Find where the given text appears and provide that cell's center as [X, Y] coordinate. 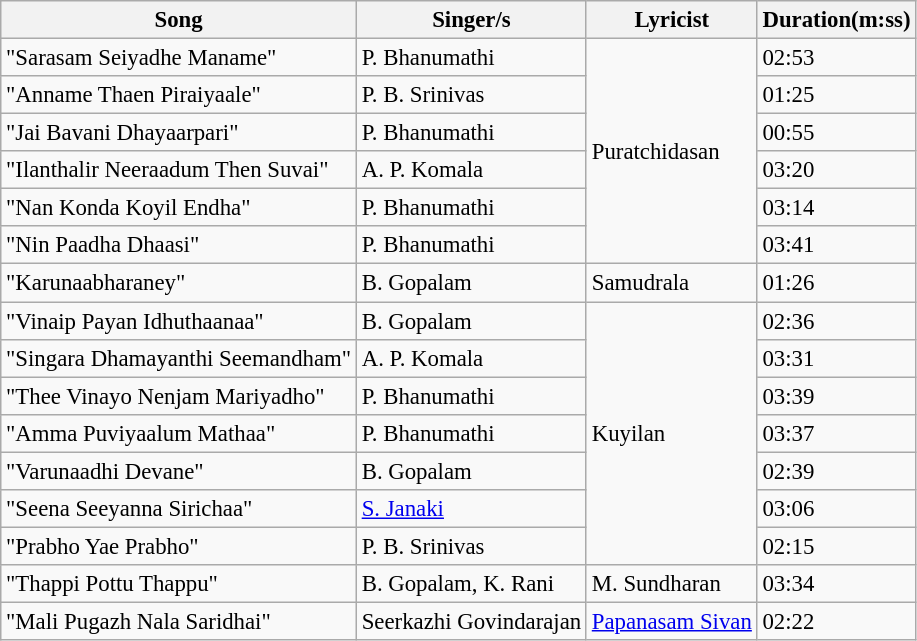
03:39 [836, 396]
"Seena Seeyanna Sirichaa" [179, 509]
"Thappi Pottu Thappu" [179, 584]
03:34 [836, 584]
02:53 [836, 58]
"Nan Konda Koyil Endha" [179, 208]
"Prabho Yae Prabho" [179, 546]
Puratchidasan [672, 152]
03:14 [836, 208]
Samudrala [672, 283]
B. Gopalam, K. Rani [471, 584]
"Jai Bavani Dhayaarpari" [179, 133]
"Varunaadhi Devane" [179, 471]
03:20 [836, 170]
"Vinaip Payan Idhuthaanaa" [179, 321]
03:31 [836, 358]
"Anname Thaen Piraiyaale" [179, 95]
"Singara Dhamayanthi Seemandham" [179, 358]
Duration(m:ss) [836, 20]
M. Sundharan [672, 584]
"Mali Pugazh Nala Saridhai" [179, 621]
03:37 [836, 433]
"Sarasam Seiyadhe Maname" [179, 58]
02:22 [836, 621]
"Amma Puviyaalum Mathaa" [179, 433]
"Ilanthalir Neeraadum Then Suvai" [179, 170]
01:25 [836, 95]
02:36 [836, 321]
Lyricist [672, 20]
02:15 [836, 546]
Song [179, 20]
Kuyilan [672, 434]
Seerkazhi Govindarajan [471, 621]
"Nin Paadha Dhaasi" [179, 245]
Singer/s [471, 20]
02:39 [836, 471]
00:55 [836, 133]
03:06 [836, 509]
Papanasam Sivan [672, 621]
01:26 [836, 283]
"Karunaabharaney" [179, 283]
03:41 [836, 245]
"Thee Vinayo Nenjam Mariyadho" [179, 396]
S. Janaki [471, 509]
